Capture the cell that displays the provided text and extract its [X, Y] central coordinate. 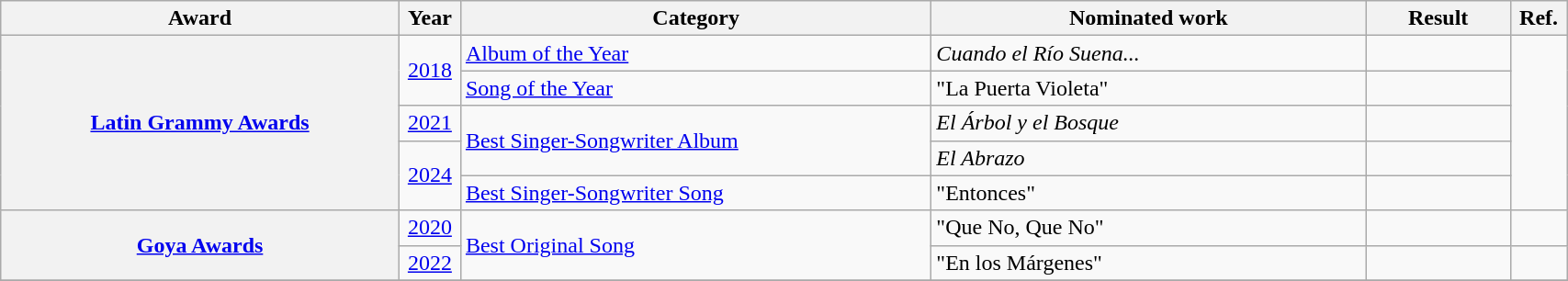
Result [1438, 18]
Best Singer-Songwriter Album [695, 140]
2018 [430, 71]
El Abrazo [1148, 158]
2024 [430, 175]
"La Puerta Violeta" [1148, 88]
2020 [430, 228]
El Árbol y el Bosque [1148, 123]
Album of the Year [695, 53]
Ref. [1540, 18]
Award [200, 18]
2021 [430, 123]
Best Original Song [695, 245]
Category [695, 18]
Nominated work [1148, 18]
"Que No, Que No" [1148, 228]
Year [430, 18]
Goya Awards [200, 245]
Song of the Year [695, 88]
Best Singer-Songwriter Song [695, 193]
Cuando el Río Suena... [1148, 53]
"En los Márgenes" [1148, 263]
2022 [430, 263]
Latin Grammy Awards [200, 123]
"Entonces" [1148, 193]
